Capture the cell that displays the provided text and extract its [x, y] central coordinate. 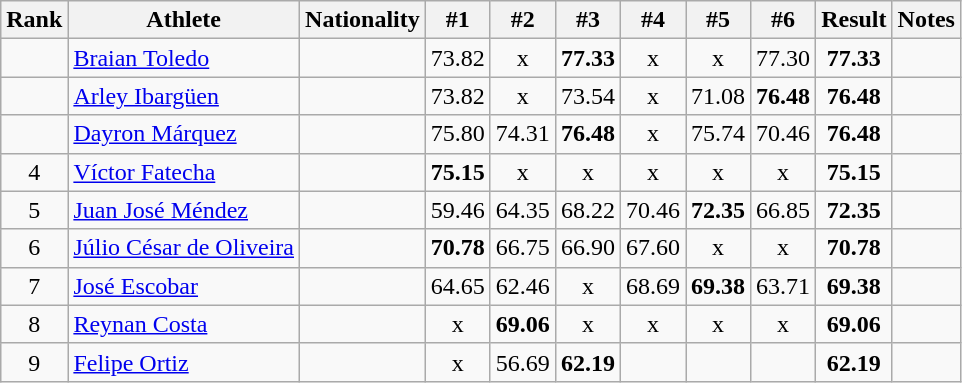
66.90 [588, 248]
66.75 [522, 248]
74.31 [522, 134]
José Escobar [184, 286]
Víctor Fatecha [184, 172]
#5 [718, 20]
4 [34, 172]
#4 [652, 20]
64.35 [522, 210]
Júlio César de Oliveira [184, 248]
Notes [926, 20]
#1 [458, 20]
73.54 [588, 96]
63.71 [784, 286]
66.85 [784, 210]
5 [34, 210]
Rank [34, 20]
67.60 [652, 248]
Arley Ibargüen [184, 96]
#3 [588, 20]
Braian Toledo [184, 58]
75.80 [458, 134]
71.08 [718, 96]
Reynan Costa [184, 324]
77.30 [784, 58]
64.65 [458, 286]
#2 [522, 20]
68.69 [652, 286]
75.74 [718, 134]
Felipe Ortiz [184, 362]
59.46 [458, 210]
6 [34, 248]
7 [34, 286]
Nationality [363, 20]
62.46 [522, 286]
Result [854, 20]
9 [34, 362]
56.69 [522, 362]
Juan José Méndez [184, 210]
8 [34, 324]
68.22 [588, 210]
Athlete [184, 20]
#6 [784, 20]
Dayron Márquez [184, 134]
